Detect which cell encompasses the target text, then output its [x, y] center coordinate. 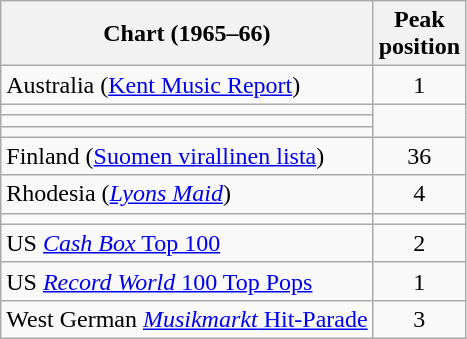
Peakposition [419, 34]
Australia (Kent Music Report) [187, 85]
4 [419, 194]
Rhodesia (Lyons Maid) [187, 194]
US Record World 100 Top Pops [187, 281]
3 [419, 319]
36 [419, 156]
2 [419, 243]
West German Musikmarkt Hit-Parade [187, 319]
Finland (Suomen virallinen lista) [187, 156]
US Cash Box Top 100 [187, 243]
Chart (1965–66) [187, 34]
